Provide the (X, Y) coordinate of the cell's center where the given text is located.  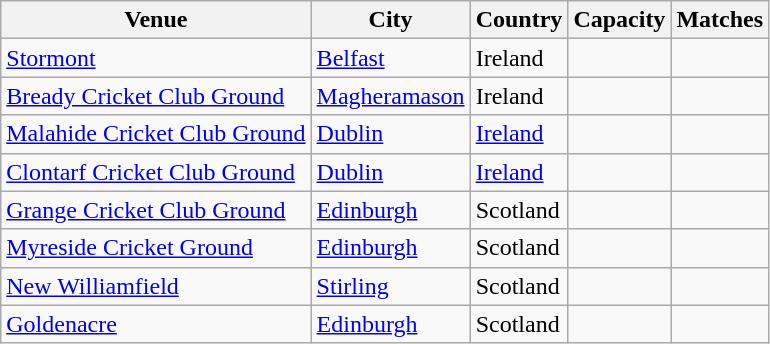
Clontarf Cricket Club Ground (156, 172)
New Williamfield (156, 286)
Matches (720, 20)
City (390, 20)
Goldenacre (156, 324)
Grange Cricket Club Ground (156, 210)
Stirling (390, 286)
Malahide Cricket Club Ground (156, 134)
Capacity (620, 20)
Belfast (390, 58)
Country (519, 20)
Stormont (156, 58)
Myreside Cricket Ground (156, 248)
Magheramason (390, 96)
Venue (156, 20)
Bready Cricket Club Ground (156, 96)
